Locate the cell with the specified text and output its (x, y) center coordinate. 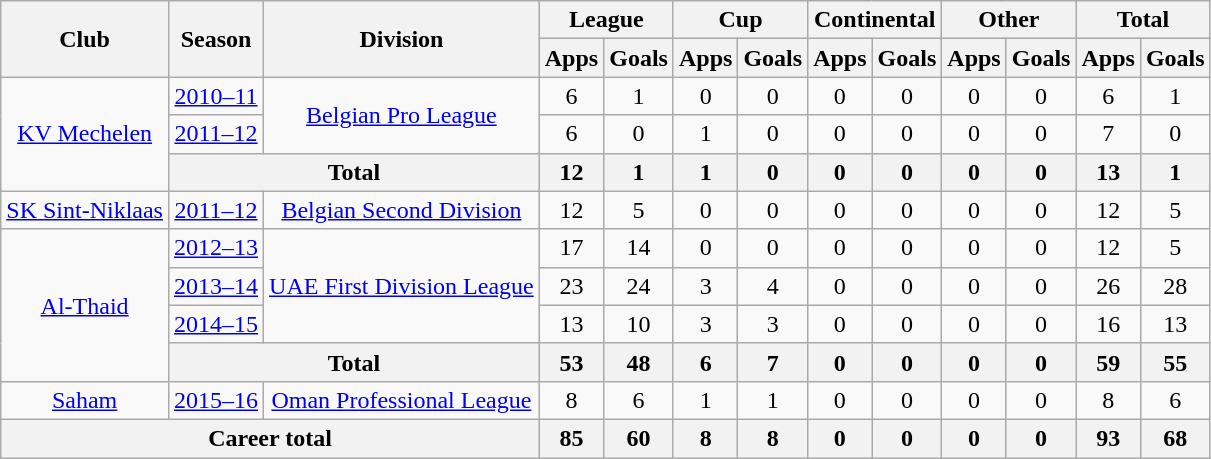
2010–11 (216, 96)
Saham (85, 400)
Club (85, 39)
53 (571, 362)
UAE First Division League (402, 286)
93 (1108, 438)
55 (1175, 362)
24 (639, 286)
4 (773, 286)
Other (1009, 20)
59 (1108, 362)
Continental (875, 20)
68 (1175, 438)
48 (639, 362)
85 (571, 438)
Al-Thaid (85, 305)
2015–16 (216, 400)
2012–13 (216, 248)
14 (639, 248)
Belgian Pro League (402, 115)
Career total (270, 438)
Belgian Second Division (402, 210)
23 (571, 286)
Cup (740, 20)
2014–15 (216, 324)
16 (1108, 324)
60 (639, 438)
26 (1108, 286)
Season (216, 39)
Oman Professional League (402, 400)
Division (402, 39)
League (606, 20)
KV Mechelen (85, 134)
17 (571, 248)
SK Sint-Niklaas (85, 210)
10 (639, 324)
28 (1175, 286)
2013–14 (216, 286)
